Provide the (X, Y) coordinate of the cell's center where the given text is located.  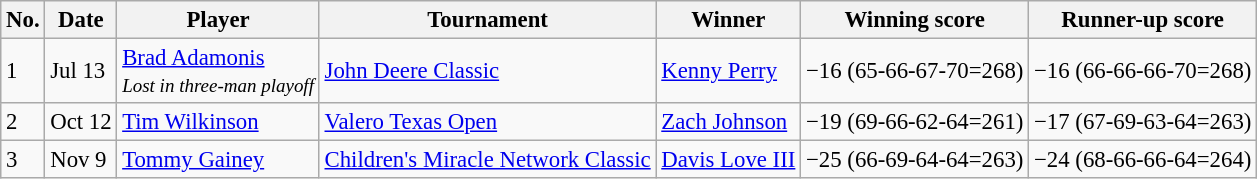
Kenny Perry (728, 72)
3 (23, 160)
−19 (69-66-62-64=261) (915, 122)
Runner-up score (1143, 20)
1 (23, 72)
Children's Miracle Network Classic (488, 160)
Zach Johnson (728, 122)
2 (23, 122)
Valero Texas Open (488, 122)
−17 (67-69-63-64=263) (1143, 122)
Date (81, 20)
Tommy Gainey (218, 160)
Oct 12 (81, 122)
Winner (728, 20)
−25 (66-69-64-64=263) (915, 160)
−16 (66-66-66-70=268) (1143, 72)
Davis Love III (728, 160)
Tim Wilkinson (218, 122)
Tournament (488, 20)
Winning score (915, 20)
Nov 9 (81, 160)
−16 (65-66-67-70=268) (915, 72)
Brad AdamonisLost in three-man playoff (218, 72)
No. (23, 20)
John Deere Classic (488, 72)
Player (218, 20)
−24 (68-66-66-64=264) (1143, 160)
Jul 13 (81, 72)
